From the cell containing the given text, extract its center point as (X, Y) coordinate. 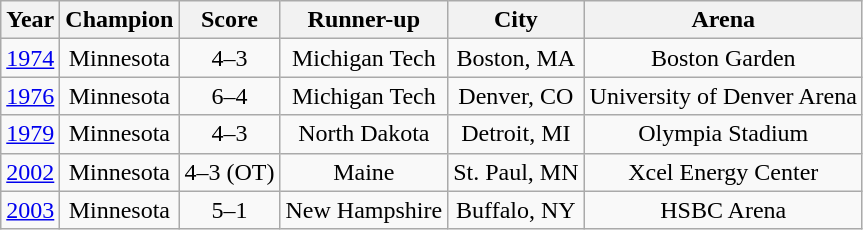
Boston Garden (723, 58)
University of Denver Arena (723, 96)
5–1 (230, 210)
1979 (30, 134)
New Hampshire (364, 210)
Runner-up (364, 20)
Year (30, 20)
North Dakota (364, 134)
1974 (30, 58)
Arena (723, 20)
Buffalo, NY (516, 210)
Denver, CO (516, 96)
City (516, 20)
Champion (120, 20)
St. Paul, MN (516, 172)
2003 (30, 210)
Xcel Energy Center (723, 172)
Detroit, MI (516, 134)
2002 (30, 172)
Score (230, 20)
Maine (364, 172)
Boston, MA (516, 58)
6–4 (230, 96)
1976 (30, 96)
Olympia Stadium (723, 134)
HSBC Arena (723, 210)
4–3 (OT) (230, 172)
